Extract the (x, y) coordinate from the center of the cell holding the provided text.  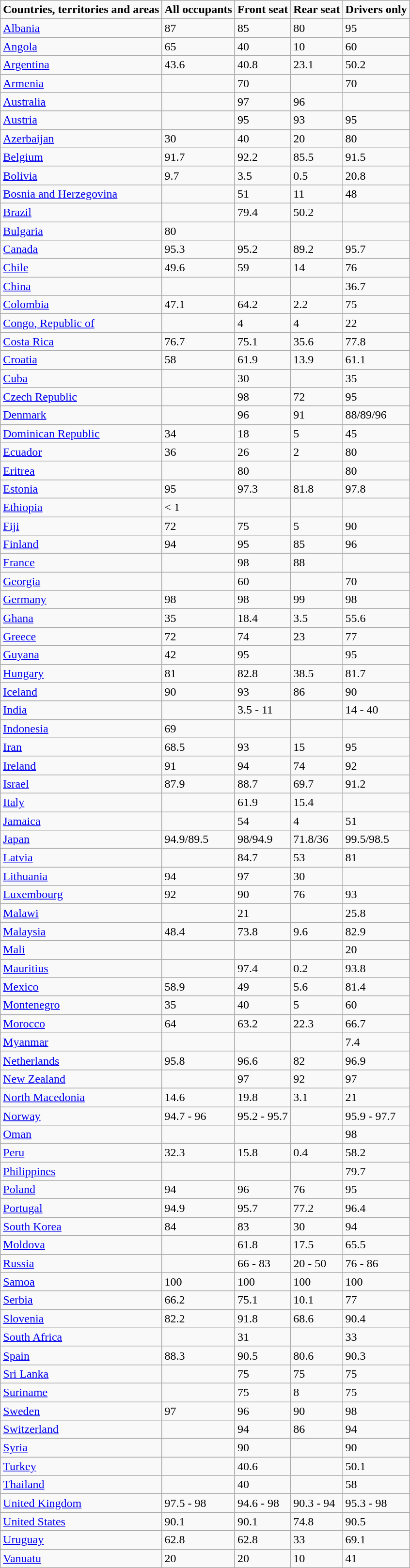
88.3 (198, 1355)
5.6 (317, 987)
Philippines (81, 1171)
Belgium (81, 157)
99.5/98.5 (376, 839)
87.9 (198, 784)
79.4 (263, 212)
95.2 (263, 249)
90.4 (376, 1319)
95.3 (198, 249)
Armenia (81, 83)
95.3 - 98 (376, 1503)
Costa Rica (81, 342)
58.2 (376, 1153)
South Korea (81, 1226)
96.9 (376, 1060)
90.3 - 94 (317, 1503)
69.7 (317, 784)
73.8 (263, 931)
88.7 (263, 784)
81.8 (317, 489)
25.8 (376, 913)
79.7 (376, 1171)
0.2 (317, 968)
Lithuania (81, 876)
Argentina (81, 65)
Austria (81, 120)
3.1 (317, 1097)
96.4 (376, 1208)
94.9 (198, 1208)
New Zealand (81, 1079)
Norway (81, 1116)
58.9 (198, 987)
Jamaica (81, 821)
47.1 (198, 305)
Finland (81, 544)
80.6 (317, 1355)
17.5 (317, 1245)
Dominican Republic (81, 434)
22.3 (317, 1024)
68.5 (198, 747)
Vanuatu (81, 1558)
United Kingdom (81, 1503)
97.5 - 98 (198, 1503)
74.8 (317, 1521)
88 (317, 563)
89.2 (317, 249)
Front seat (263, 10)
23 (317, 637)
26 (263, 452)
Mexico (81, 987)
Malaysia (81, 931)
All occupants (198, 10)
71.8/36 (317, 839)
Moldova (81, 1245)
Malawi (81, 913)
98/94.9 (263, 839)
Denmark (81, 415)
Spain (81, 1355)
Canada (81, 249)
Thailand (81, 1485)
11 (317, 194)
7.4 (376, 1042)
Peru (81, 1153)
Angola (81, 47)
Iran (81, 747)
Brazil (81, 212)
Chile (81, 268)
53 (317, 858)
35.6 (317, 342)
38.5 (317, 673)
Germany (81, 600)
91.2 (376, 784)
15 (317, 747)
Oman (81, 1134)
Israel (81, 784)
India (81, 710)
94.6 - 98 (263, 1503)
0.5 (317, 175)
66.2 (198, 1300)
82 (317, 1060)
95.8 (198, 1060)
91.8 (263, 1319)
83 (263, 1226)
93.8 (376, 968)
13.9 (317, 360)
65 (198, 47)
2.2 (317, 305)
Mauritius (81, 968)
66 - 83 (263, 1263)
Fiji (81, 526)
3.5 - 11 (263, 710)
91.7 (198, 157)
96.6 (263, 1060)
94.9/89.5 (198, 839)
49 (263, 987)
94.7 - 96 (198, 1116)
Greece (81, 637)
Russia (81, 1263)
Ireland (81, 765)
Colombia (81, 305)
40.6 (263, 1466)
Suriname (81, 1392)
20.8 (376, 175)
Drivers only (376, 10)
36 (198, 452)
Sweden (81, 1411)
97.8 (376, 489)
Uruguay (81, 1540)
Latvia (81, 858)
Bolivia (81, 175)
8 (317, 1392)
90.3 (376, 1355)
40.8 (263, 65)
43.6 (198, 65)
Netherlands (81, 1060)
Ghana (81, 618)
Hungary (81, 673)
36.7 (376, 286)
55.6 (376, 618)
Mali (81, 950)
Estonia (81, 489)
84.7 (263, 858)
85.5 (317, 157)
Australia (81, 102)
61.1 (376, 360)
Rear seat (317, 10)
Myanmar (81, 1042)
54 (263, 821)
Montenegro (81, 1005)
14 - 40 (376, 710)
Georgia (81, 581)
45 (376, 434)
0.4 (317, 1153)
Guyana (81, 655)
North Macedonia (81, 1097)
22 (376, 323)
South Africa (81, 1337)
65.5 (376, 1245)
Turkey (81, 1466)
Indonesia (81, 729)
49.6 (198, 268)
23.1 (317, 65)
76 - 86 (376, 1263)
42 (198, 655)
66.7 (376, 1024)
Poland (81, 1190)
Slovenia (81, 1319)
68.6 (317, 1319)
64 (198, 1024)
10.1 (317, 1300)
88/89/96 (376, 415)
32.3 (198, 1153)
Countries, territories and areas (81, 10)
Croatia (81, 360)
95.2 - 95.7 (263, 1116)
50.1 (376, 1466)
59 (263, 268)
Samoa (81, 1282)
41 (376, 1558)
31 (263, 1337)
18.4 (263, 618)
Bulgaria (81, 231)
48.4 (198, 931)
20 - 50 (317, 1263)
Azerbaijan (81, 139)
9.6 (317, 931)
Sri Lanka (81, 1374)
Bosnia and Herzegovina (81, 194)
15.4 (317, 802)
France (81, 563)
18 (263, 434)
9.7 (198, 175)
< 1 (198, 507)
Serbia (81, 1300)
82.9 (376, 931)
Italy (81, 802)
82.8 (263, 673)
87 (198, 28)
14.6 (198, 1097)
Iceland (81, 692)
Luxembourg (81, 895)
61.8 (263, 1245)
Syria (81, 1448)
Ecuador (81, 452)
91.5 (376, 157)
China (81, 286)
69 (198, 729)
63.2 (263, 1024)
34 (198, 434)
97.3 (263, 489)
15.8 (263, 1153)
64.2 (263, 305)
Switzerland (81, 1429)
97.4 (263, 968)
69.1 (376, 1540)
Eritrea (81, 470)
19.8 (263, 1097)
81.7 (376, 673)
77.2 (317, 1208)
Morocco (81, 1024)
82.2 (198, 1319)
Congo, Republic of (81, 323)
Czech Republic (81, 397)
81.4 (376, 987)
76.7 (198, 342)
Cuba (81, 378)
Japan (81, 839)
Portugal (81, 1208)
77.8 (376, 342)
48 (376, 194)
99 (317, 600)
95.9 - 97.7 (376, 1116)
Albania (81, 28)
92.2 (263, 157)
2 (317, 452)
84 (198, 1226)
United States (81, 1521)
14 (317, 268)
Ethiopia (81, 507)
